For the text-containing cell, return its midpoint in (X, Y) coordinate format. 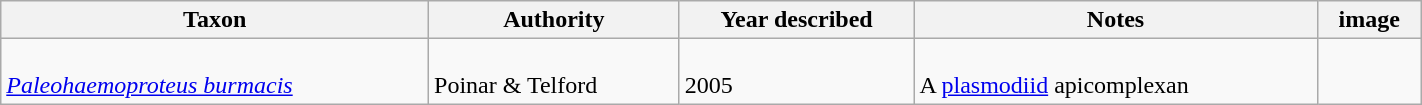
image (1369, 20)
Year described (796, 20)
Taxon (215, 20)
Notes (1116, 20)
Authority (554, 20)
2005 (796, 72)
A plasmodiid apicomplexan (1116, 72)
Poinar & Telford (554, 72)
Paleohaemoproteus burmacis (215, 72)
